Pinpoint the cell where the given text exists, returning its [X, Y] midpoint coordinate. 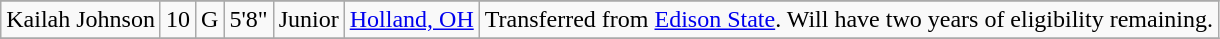
G [210, 20]
Junior [308, 20]
5'8" [248, 20]
10 [178, 20]
Holland, OH [412, 20]
Kailah Johnson [81, 20]
Transferred from Edison State. Will have two years of eligibility remaining. [848, 20]
